Search for the cell housing the specified text and yield its [X, Y] center coordinate. 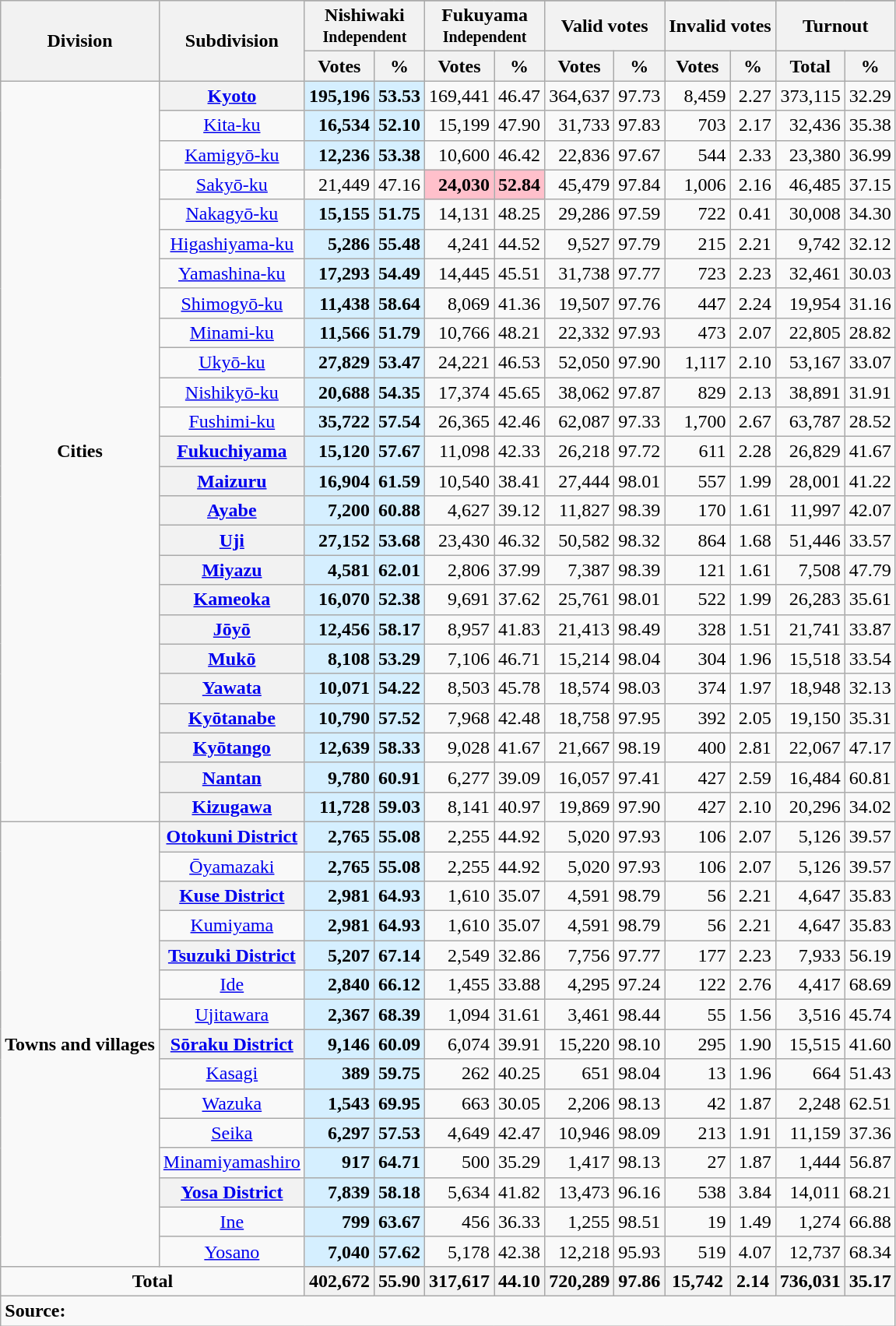
215 [697, 244]
FukuyamaIndependent [484, 26]
Towns and villages [80, 1043]
16,484 [810, 777]
51.43 [870, 1074]
40.25 [520, 1074]
42.46 [520, 422]
22,067 [810, 747]
60.09 [399, 1044]
21,667 [579, 747]
41.22 [870, 481]
195,196 [339, 96]
7,933 [810, 955]
8,459 [697, 96]
7,200 [339, 511]
Ine [232, 1222]
Cities [80, 452]
10,946 [579, 1133]
55.90 [399, 1281]
53.53 [399, 96]
36.33 [520, 1222]
295 [697, 1044]
66.88 [870, 1222]
45.51 [520, 273]
9,780 [339, 777]
98.09 [640, 1133]
122 [697, 985]
Maizuru [232, 481]
2.81 [753, 747]
9,527 [579, 244]
45.74 [870, 1015]
2.05 [753, 718]
NishiwakiIndependent [364, 26]
2.59 [753, 777]
30.03 [870, 273]
Division [80, 40]
1,700 [697, 422]
59.03 [399, 807]
392 [697, 718]
46.71 [520, 659]
Shimogyō-ku [232, 303]
4,241 [459, 244]
33.54 [870, 659]
15,220 [579, 1044]
97.67 [640, 155]
7,508 [810, 570]
34.30 [870, 214]
519 [697, 1251]
500 [459, 1162]
26,365 [459, 422]
14,445 [459, 273]
52.10 [399, 125]
35.29 [520, 1162]
51,446 [810, 540]
389 [339, 1074]
Kameoka [232, 600]
1,006 [697, 185]
9,742 [810, 244]
37.36 [870, 1133]
2,248 [810, 1103]
64.71 [399, 1162]
68.21 [870, 1192]
26,283 [810, 600]
Kyōtanabe [232, 718]
1.56 [753, 1015]
Higashiyama-ku [232, 244]
37.99 [520, 570]
9,146 [339, 1044]
56.19 [870, 955]
651 [579, 1074]
Fukuchiyama [232, 452]
46.32 [520, 540]
473 [697, 332]
39.09 [520, 777]
32.12 [870, 244]
35.31 [870, 718]
39.91 [520, 1044]
Yawata [232, 688]
374 [697, 688]
20,688 [339, 392]
29,286 [579, 214]
11,566 [339, 332]
40.97 [520, 807]
97.41 [640, 777]
21,449 [339, 185]
58.33 [399, 747]
33.88 [520, 985]
Ōyamazaki [232, 867]
55.48 [399, 244]
42.48 [520, 718]
5,207 [339, 955]
262 [459, 1074]
32.29 [870, 96]
402,672 [339, 1281]
20,296 [810, 807]
68.69 [870, 985]
57.62 [399, 1251]
63,787 [810, 422]
Nakagyō-ku [232, 214]
1.97 [753, 688]
24,030 [459, 185]
41.83 [520, 629]
Miyazu [232, 570]
16,070 [339, 600]
1,274 [810, 1222]
522 [697, 600]
447 [697, 303]
Uji [232, 540]
51.75 [399, 214]
7,040 [339, 1251]
47.90 [520, 125]
4,417 [810, 985]
720,289 [579, 1281]
97.24 [640, 985]
373,115 [810, 96]
Yosano [232, 1251]
456 [459, 1222]
61.59 [399, 481]
7,839 [339, 1192]
52,050 [579, 362]
46.42 [520, 155]
Jōyō [232, 629]
42.38 [520, 1251]
46.47 [520, 96]
27,152 [339, 540]
Yamashina-ku [232, 273]
544 [697, 155]
39.12 [520, 511]
32,461 [810, 273]
53.29 [399, 659]
Kita-ku [232, 125]
97.76 [640, 303]
48.25 [520, 214]
53,167 [810, 362]
2,367 [339, 1015]
53.38 [399, 155]
35.17 [870, 1281]
19,869 [579, 807]
1.49 [753, 1222]
15,518 [810, 659]
864 [697, 540]
1,117 [697, 362]
42.07 [870, 511]
50,582 [579, 540]
47.16 [399, 185]
53.68 [399, 540]
829 [697, 392]
57.67 [399, 452]
98.19 [640, 747]
8,503 [459, 688]
Kamigyō-ku [232, 155]
121 [697, 570]
4.07 [753, 1251]
33.57 [870, 540]
44.52 [520, 244]
1.68 [753, 540]
33.07 [870, 362]
Wazuka [232, 1103]
60.91 [399, 777]
7,106 [459, 659]
97.83 [640, 125]
68.39 [399, 1015]
58.17 [399, 629]
54.49 [399, 273]
33.87 [870, 629]
15,199 [459, 125]
Kuse District [232, 896]
328 [697, 629]
611 [697, 452]
2.14 [753, 1281]
Kizugawa [232, 807]
41.82 [520, 1192]
63.67 [399, 1222]
799 [339, 1222]
56.87 [870, 1162]
1.91 [753, 1133]
31,733 [579, 125]
177 [697, 955]
55 [697, 1015]
24,221 [459, 362]
38,062 [579, 392]
66.12 [399, 985]
Nantan [232, 777]
97.79 [640, 244]
42 [697, 1103]
Minami-ku [232, 332]
48.21 [520, 332]
15,515 [810, 1044]
97.33 [640, 422]
14,131 [459, 214]
38,891 [810, 392]
4,295 [579, 985]
30,008 [810, 214]
18,758 [579, 718]
51.79 [399, 332]
22,836 [579, 155]
19 [697, 1222]
62,087 [579, 422]
Kumiyama [232, 926]
59.75 [399, 1074]
11,159 [810, 1133]
62.01 [399, 570]
2,206 [579, 1103]
Nishikyō-ku [232, 392]
6,074 [459, 1044]
Minamiyamashiro [232, 1162]
11,728 [339, 807]
5,286 [339, 244]
17,293 [339, 273]
2.13 [753, 392]
2,806 [459, 570]
45,479 [579, 185]
47.79 [870, 570]
Mukō [232, 659]
37.15 [870, 185]
10,540 [459, 481]
15,155 [339, 214]
15,742 [697, 1281]
30.05 [520, 1103]
26,218 [579, 452]
2.16 [753, 185]
8,141 [459, 807]
60.88 [399, 511]
213 [697, 1133]
32.13 [870, 688]
28.82 [870, 332]
1,417 [579, 1162]
2,549 [459, 955]
57.53 [399, 1133]
15,120 [339, 452]
722 [697, 214]
4,649 [459, 1133]
8,957 [459, 629]
1.90 [753, 1044]
97.95 [640, 718]
45.78 [520, 688]
12,218 [579, 1251]
97.84 [640, 185]
15,214 [579, 659]
46.53 [520, 362]
400 [697, 747]
3.84 [753, 1192]
52.38 [399, 600]
19,954 [810, 303]
12,737 [810, 1251]
1,255 [579, 1222]
917 [339, 1162]
54.22 [399, 688]
18,948 [810, 688]
736,031 [810, 1281]
67.14 [399, 955]
41.60 [870, 1044]
27 [697, 1162]
35.38 [870, 125]
Sōraku District [232, 1044]
13 [697, 1074]
14,011 [810, 1192]
53.47 [399, 362]
Fushimi-ku [232, 422]
170 [697, 511]
1,455 [459, 985]
31.61 [520, 1015]
6,297 [339, 1133]
Otokuni District [232, 836]
23,380 [810, 155]
32,436 [810, 125]
62.51 [870, 1103]
10,600 [459, 155]
19,507 [579, 303]
57.54 [399, 422]
31.16 [870, 303]
2.27 [753, 96]
Turnout [835, 26]
21,741 [810, 629]
7,968 [459, 718]
1.51 [753, 629]
12,236 [339, 155]
Valid votes [605, 26]
Ujitawara [232, 1015]
Invalid votes [720, 26]
2.67 [753, 422]
6,277 [459, 777]
58.64 [399, 303]
Seika [232, 1133]
Ide [232, 985]
17,374 [459, 392]
31,738 [579, 273]
663 [459, 1103]
10,766 [459, 332]
723 [697, 273]
36.99 [870, 155]
Ukyō-ku [232, 362]
2.17 [753, 125]
19,150 [810, 718]
52.84 [520, 185]
32.86 [520, 955]
26,829 [810, 452]
703 [697, 125]
41.36 [520, 303]
96.16 [640, 1192]
11,827 [579, 511]
23,430 [459, 540]
1,094 [459, 1015]
57.52 [399, 718]
664 [810, 1074]
16,904 [339, 481]
34.02 [870, 807]
11,997 [810, 511]
304 [697, 659]
1,543 [339, 1103]
98.51 [640, 1222]
98.49 [640, 629]
10,790 [339, 718]
97.72 [640, 452]
317,617 [459, 1281]
44.10 [520, 1281]
Kasagi [232, 1074]
35.61 [870, 600]
169,441 [459, 96]
45.65 [520, 392]
2.24 [753, 303]
13,473 [579, 1192]
557 [697, 481]
Kyoto [232, 96]
8,108 [339, 659]
9,691 [459, 600]
9,028 [459, 747]
8,069 [459, 303]
35,722 [339, 422]
2.76 [753, 985]
4,581 [339, 570]
27,444 [579, 481]
12,456 [339, 629]
Ayabe [232, 511]
3,516 [810, 1015]
98.44 [640, 1015]
46,485 [810, 185]
5,178 [459, 1251]
10,071 [339, 688]
16,534 [339, 125]
22,805 [810, 332]
12,639 [339, 747]
54.35 [399, 392]
98.03 [640, 688]
28.52 [870, 422]
27,829 [339, 362]
Subdivision [232, 40]
42.47 [520, 1133]
Yosa District [232, 1192]
364,637 [579, 96]
18,574 [579, 688]
11,098 [459, 452]
2.33 [753, 155]
25,761 [579, 600]
58.18 [399, 1192]
Sakyō-ku [232, 185]
28,001 [810, 481]
97.86 [640, 1281]
11,438 [339, 303]
2.28 [753, 452]
31.91 [870, 392]
3,461 [579, 1015]
95.93 [640, 1251]
2,840 [339, 985]
98.32 [640, 540]
21,413 [579, 629]
47.17 [870, 747]
68.34 [870, 1251]
98.10 [640, 1044]
0.41 [753, 214]
38.41 [520, 481]
1,444 [810, 1162]
Source: [448, 1310]
16,057 [579, 777]
60.81 [870, 777]
69.95 [399, 1103]
538 [697, 1192]
5,634 [459, 1192]
97.73 [640, 96]
97.87 [640, 392]
4,627 [459, 511]
Tsuzuki District [232, 955]
97.59 [640, 214]
42.33 [520, 452]
7,756 [579, 955]
22,332 [579, 332]
37.62 [520, 600]
7,387 [579, 570]
Kyōtango [232, 747]
